Output the [X, Y] coordinate of the center of the cell containing the given text.  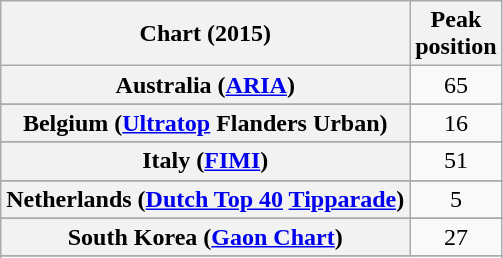
Belgium (Ultratop Flanders Urban) [206, 123]
Italy (FIMI) [206, 161]
65 [456, 85]
Peakposition [456, 34]
5 [456, 199]
Netherlands (Dutch Top 40 Tipparade) [206, 199]
51 [456, 161]
South Korea (Gaon Chart) [206, 237]
Australia (ARIA) [206, 85]
16 [456, 123]
Chart (2015) [206, 34]
27 [456, 237]
